Pinpoint the cell where the given text exists, returning its (X, Y) midpoint coordinate. 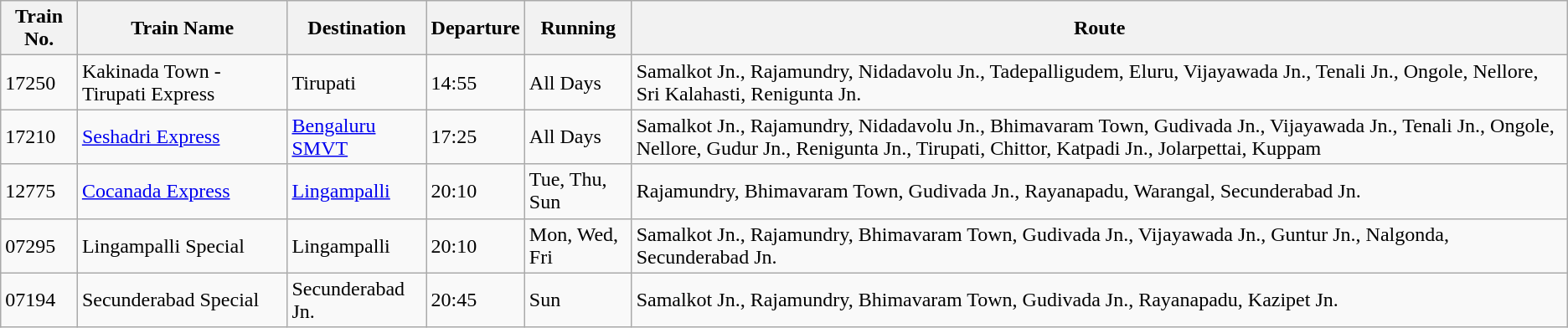
Route (1099, 28)
Train No. (39, 28)
Cocanada Express (183, 191)
07295 (39, 246)
07194 (39, 300)
Sun (578, 300)
Departure (476, 28)
Kakinada Town - Tirupati Express (183, 82)
17:25 (476, 137)
17210 (39, 137)
Secunderabad Special (183, 300)
12775 (39, 191)
17250 (39, 82)
Rajamundry, Bhimavaram Town, Gudivada Jn., Rayanapadu, Warangal, Secunderabad Jn. (1099, 191)
Mon, Wed, Fri (578, 246)
Bengaluru SMVT (357, 137)
Tirupati (357, 82)
Samalkot Jn., Rajamundry, Bhimavaram Town, Gudivada Jn., Rayanapadu, Kazipet Jn. (1099, 300)
14:55 (476, 82)
Samalkot Jn., Rajamundry, Nidadavolu Jn., Tadepalligudem, Eluru, Vijayawada Jn., Tenali Jn., Ongole, Nellore, Sri Kalahasti, Renigunta Jn. (1099, 82)
Secunderabad Jn. (357, 300)
Seshadri Express (183, 137)
20:45 (476, 300)
Train Name (183, 28)
Destination (357, 28)
Running (578, 28)
Tue, Thu, Sun (578, 191)
Lingampalli Special (183, 246)
Samalkot Jn., Rajamundry, Bhimavaram Town, Gudivada Jn., Vijayawada Jn., Guntur Jn., Nalgonda, Secunderabad Jn. (1099, 246)
